Capture the cell that displays the provided text and extract its [x, y] central coordinate. 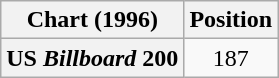
Position [231, 20]
187 [231, 58]
Chart (1996) [92, 20]
US Billboard 200 [92, 58]
